From the cell containing the given text, extract its center point as [X, Y] coordinate. 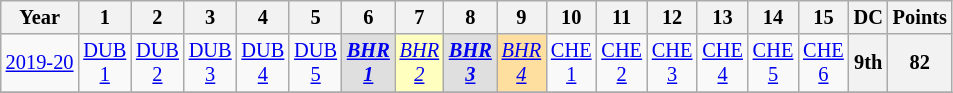
3 [210, 17]
15 [823, 17]
1 [104, 17]
DUB5 [316, 63]
BHR4 [522, 63]
Year [40, 17]
8 [470, 17]
10 [571, 17]
CHE4 [722, 63]
CHE5 [773, 63]
Points [920, 17]
CHE1 [571, 63]
14 [773, 17]
7 [420, 17]
DUB2 [158, 63]
9 [522, 17]
4 [264, 17]
5 [316, 17]
9th [868, 63]
BHR3 [470, 63]
13 [722, 17]
12 [672, 17]
BHR2 [420, 63]
DUB4 [264, 63]
BHR1 [368, 63]
11 [621, 17]
CHE3 [672, 63]
DUB3 [210, 63]
6 [368, 17]
82 [920, 63]
DC [868, 17]
DUB1 [104, 63]
CHE6 [823, 63]
2019-20 [40, 63]
2 [158, 17]
CHE2 [621, 63]
